Return (X, Y) of the center of cell containing provided text 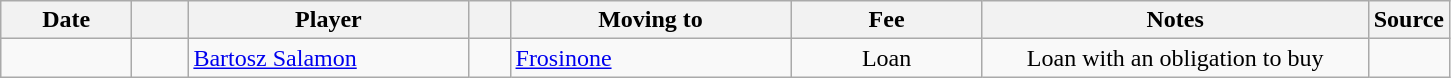
Loan (886, 58)
Fee (886, 20)
Loan with an obligation to buy (1175, 58)
Source (1408, 20)
Bartosz Salamon (328, 58)
Player (328, 20)
Notes (1175, 20)
Moving to (650, 20)
Date (66, 20)
Frosinone (650, 58)
